Output the (x, y) coordinate of the center of the cell containing the given text.  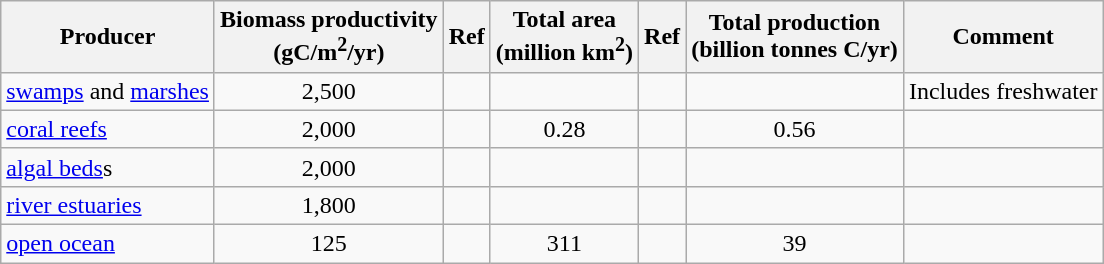
Producer (108, 37)
Biomass productivity(gC/m2/yr) (328, 37)
0.28 (564, 129)
0.56 (795, 129)
coral reefs (108, 129)
311 (564, 244)
125 (328, 244)
Total production(billion tonnes C/yr) (795, 37)
2,500 (328, 91)
river estuaries (108, 205)
Total area(million km2) (564, 37)
open ocean (108, 244)
39 (795, 244)
algal bedss (108, 167)
swamps and marshes (108, 91)
Includes freshwater (1003, 91)
1,800 (328, 205)
Comment (1003, 37)
